Provide the (x, y) coordinate of the cell's center where the given text is located.  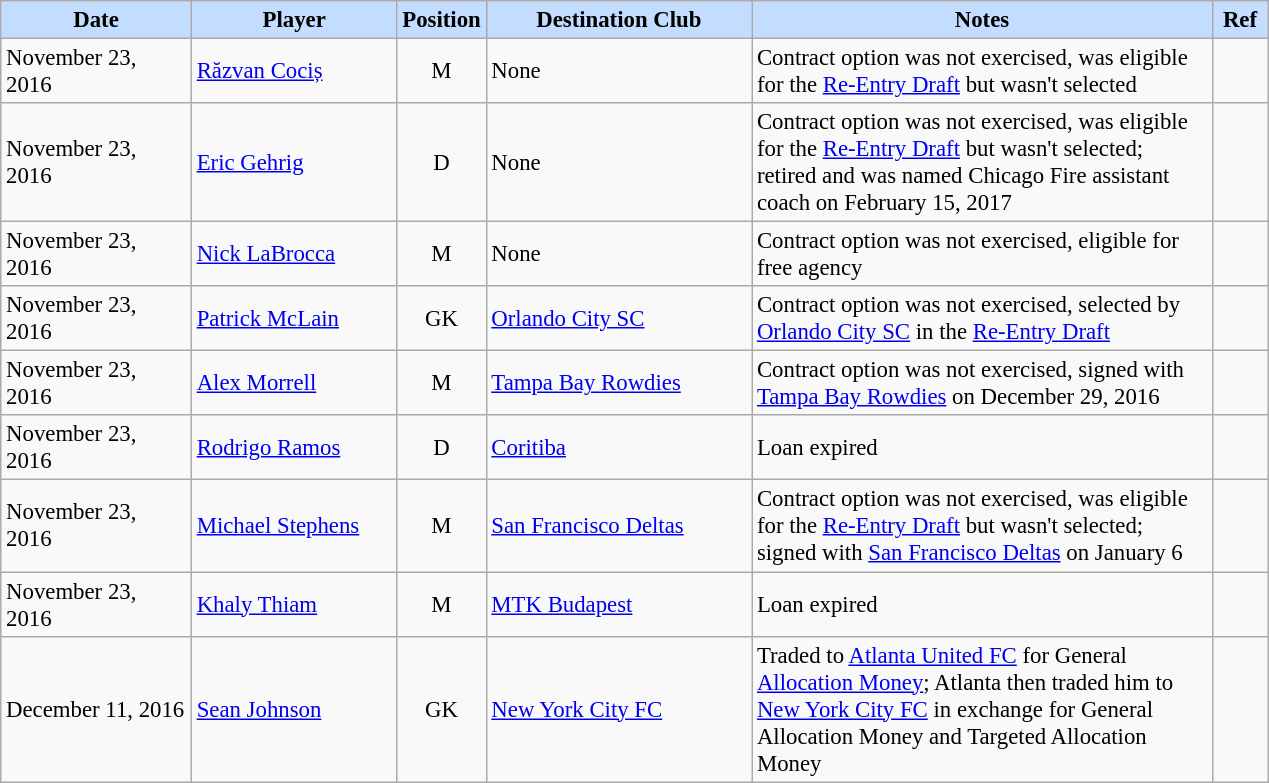
Sean Johnson (294, 709)
Contract option was not exercised, was eligible for the Re-Entry Draft but wasn't selected; signed with San Francisco Deltas on January 6 (982, 526)
Contract option was not exercised, selected by Orlando City SC in the Re-Entry Draft (982, 318)
Alex Morrell (294, 384)
Patrick McLain (294, 318)
Position (442, 20)
San Francisco Deltas (619, 526)
Nick LaBrocca (294, 254)
Michael Stephens (294, 526)
MTK Budapest (619, 604)
Date (96, 20)
Ref (1240, 20)
Khaly Thiam (294, 604)
Răzvan Cociș (294, 72)
Player (294, 20)
Rodrigo Ramos (294, 448)
New York City FC (619, 709)
Tampa Bay Rowdies (619, 384)
Orlando City SC (619, 318)
Contract option was not exercised, was eligible for the Re-Entry Draft but wasn't selected (982, 72)
Destination Club (619, 20)
December 11, 2016 (96, 709)
Coritiba (619, 448)
Notes (982, 20)
Eric Gehrig (294, 162)
Contract option was not exercised, eligible for free agency (982, 254)
Contract option was not exercised, signed with Tampa Bay Rowdies on December 29, 2016 (982, 384)
